Find where the given text appears and provide that cell's center as [x, y] coordinate. 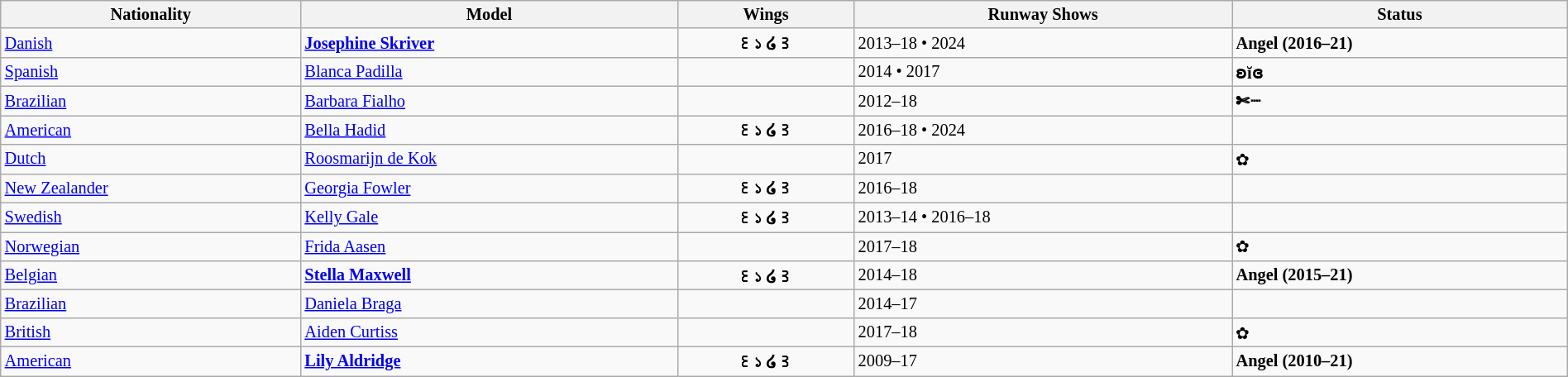
Bella Hadid [489, 129]
Roosmarijn de Kok [489, 159]
Frida Aasen [489, 246]
2009–17 [1044, 360]
Josephine Skriver [489, 43]
Spanish [151, 71]
Danish [151, 43]
Dutch [151, 159]
Angel (2016–21) [1400, 43]
Model [489, 14]
Angel (2010–21) [1400, 360]
Aiden Curtiss [489, 332]
Barbara Fialho [489, 101]
Georgia Fowler [489, 188]
Angel (2015–21) [1400, 274]
Kelly Gale [489, 217]
✄┈ [1400, 101]
2017 [1044, 159]
2012–18 [1044, 101]
Nationality [151, 14]
Norwegian [151, 246]
2016–18 [1044, 188]
Runway Shows [1044, 14]
Daniela Braga [489, 303]
2014 • 2017 [1044, 71]
New Zealander [151, 188]
2013–18 • 2024 [1044, 43]
2013–14 • 2016–18 [1044, 217]
Status [1400, 14]
Belgian [151, 274]
2016–18 • 2024 [1044, 129]
Wings [766, 14]
Blanca Padilla [489, 71]
ʚĭɞ [1400, 71]
2014–17 [1044, 303]
Stella Maxwell [489, 274]
Swedish [151, 217]
British [151, 332]
2014–18 [1044, 274]
Lily Aldridge [489, 360]
